Identify which cell holds the provided text, then report its [x, y] central coordinate. 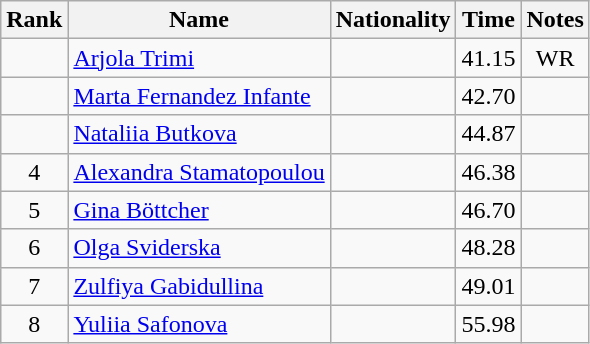
7 [34, 286]
6 [34, 248]
55.98 [488, 324]
4 [34, 172]
49.01 [488, 286]
46.70 [488, 210]
41.15 [488, 58]
Arjola Trimi [199, 58]
Gina Böttcher [199, 210]
Time [488, 20]
Rank [34, 20]
Nataliia Butkova [199, 134]
48.28 [488, 248]
Name [199, 20]
Yuliia Safonova [199, 324]
Zulfiya Gabidullina [199, 286]
44.87 [488, 134]
Olga Sviderska [199, 248]
42.70 [488, 96]
Notes [555, 20]
WR [555, 58]
Nationality [393, 20]
46.38 [488, 172]
Marta Fernandez Infante [199, 96]
5 [34, 210]
Alexandra Stamatopoulou [199, 172]
8 [34, 324]
